From the cell containing the given text, extract its center point as [X, Y] coordinate. 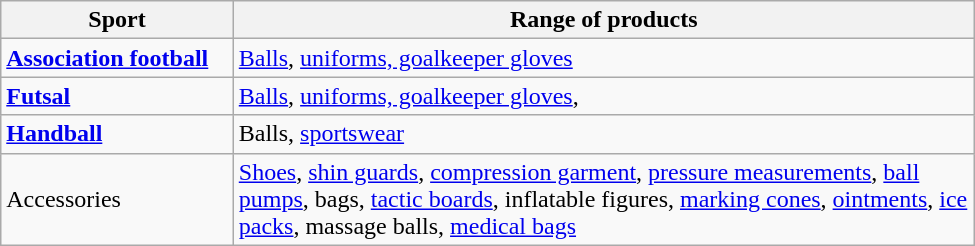
Futsal [117, 96]
Balls, uniforms, goalkeeper gloves, [604, 96]
Balls, sportswear [604, 134]
Sport [117, 20]
Accessories [117, 199]
Range of products [604, 20]
Balls, uniforms, goalkeeper gloves [604, 58]
Association football [117, 58]
Handball [117, 134]
